Determine the (X, Y) coordinate at the center of the cell enclosing the given text.  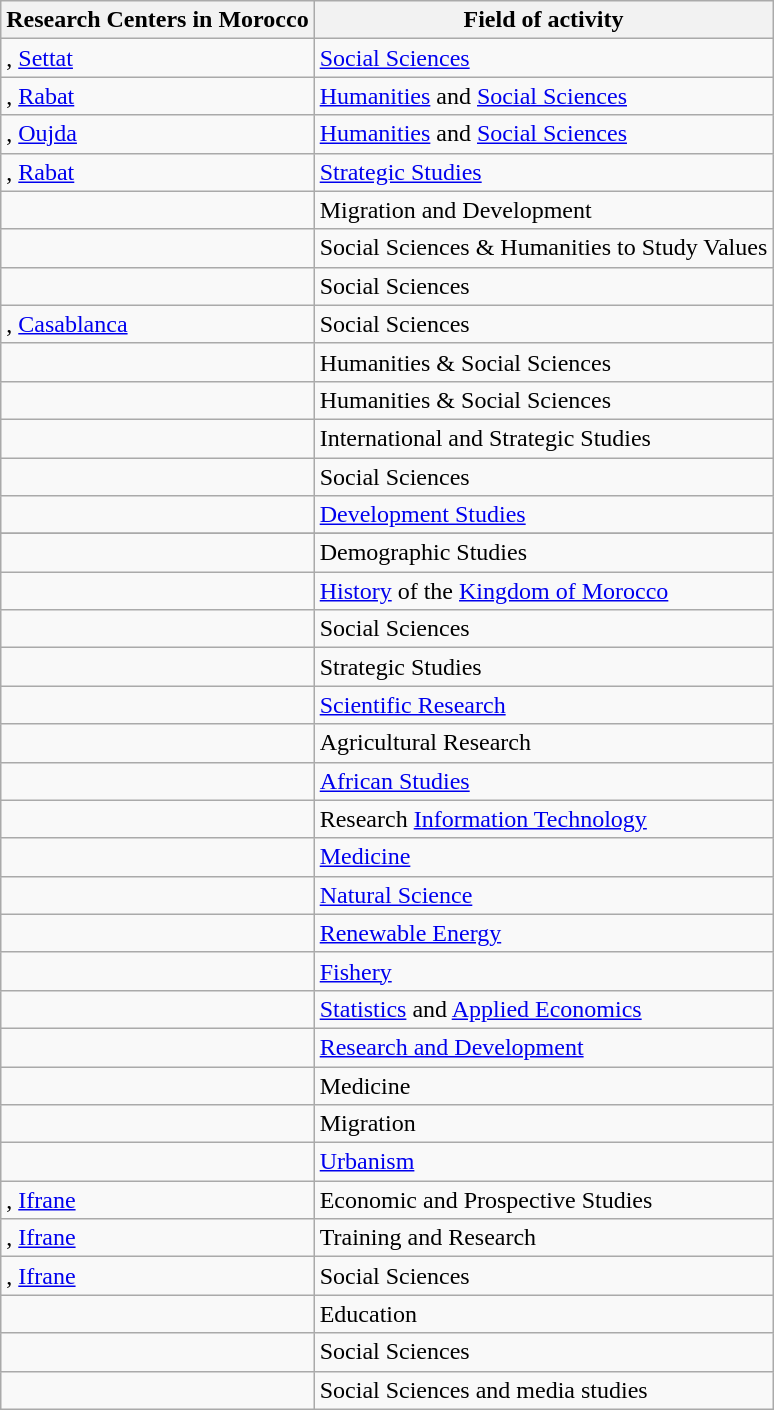
, Settat (158, 58)
Demographic Studies (544, 553)
Economic and Prospective Studies (544, 1200)
Training and Research (544, 1238)
Scientific Research (544, 705)
Agricultural Research (544, 743)
African Studies (544, 781)
Natural Science (544, 895)
Research Centers in Morocco (158, 20)
, Casablanca (158, 324)
Research Information Technology (544, 819)
Migration and Development (544, 210)
Renewable Energy (544, 933)
Statistics and Applied Economics (544, 1009)
Social Sciences & Humanities to Study Values (544, 248)
Development Studies (544, 515)
International and Strategic Studies (544, 438)
Migration (544, 1124)
Research and Development (544, 1047)
History of the Kingdom of Morocco (544, 591)
Fishery (544, 971)
Education (544, 1314)
Social Sciences and media studies (544, 1390)
Urbanism (544, 1162)
Field of activity (544, 20)
, Oujda (158, 134)
